Capture the cell that displays the provided text and extract its [X, Y] central coordinate. 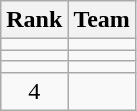
4 [34, 91]
Team [102, 20]
Rank [34, 20]
